Output the [X, Y] coordinate of the center of the cell containing the given text.  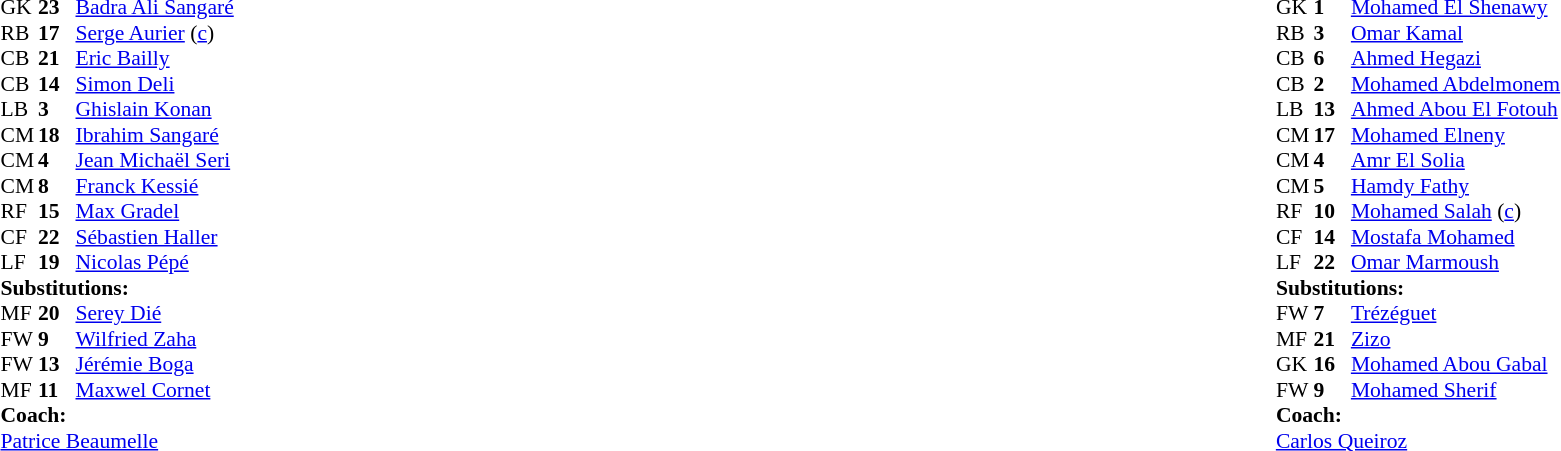
19 [57, 263]
Mohamed Elneny [1456, 135]
Omar Marmoush [1456, 263]
6 [1332, 59]
Zizo [1456, 339]
Amr El Solia [1456, 161]
7 [1332, 313]
Mohamed Abou Gabal [1456, 365]
11 [57, 390]
Ahmed Abou El Fotouh [1456, 109]
Nicolas Pépé [155, 263]
20 [57, 313]
Eric Bailly [155, 59]
Mohamed Salah (c) [1456, 211]
15 [57, 211]
Serge Aurier (c) [155, 33]
Mohamed Sherif [1456, 390]
16 [1332, 365]
Hamdy Fathy [1456, 186]
Mohamed Abdelmonem [1456, 84]
Jean Michaël Seri [155, 161]
Wilfried Zaha [155, 339]
10 [1332, 211]
Max Gradel [155, 211]
Sébastien Haller [155, 237]
8 [57, 186]
Ahmed Hegazi [1456, 59]
Ibrahim Sangaré [155, 135]
5 [1332, 186]
2 [1332, 84]
Ghislain Konan [155, 109]
Serey Dié [155, 313]
Trézéguet [1456, 313]
GK [1295, 365]
Maxwel Cornet [155, 390]
Omar Kamal [1456, 33]
Franck Kessié [155, 186]
Jérémie Boga [155, 365]
Mostafa Mohamed [1456, 237]
Simon Deli [155, 84]
18 [57, 135]
